Scan for the cell matching the given text and deliver its [x, y] coordinate at center. 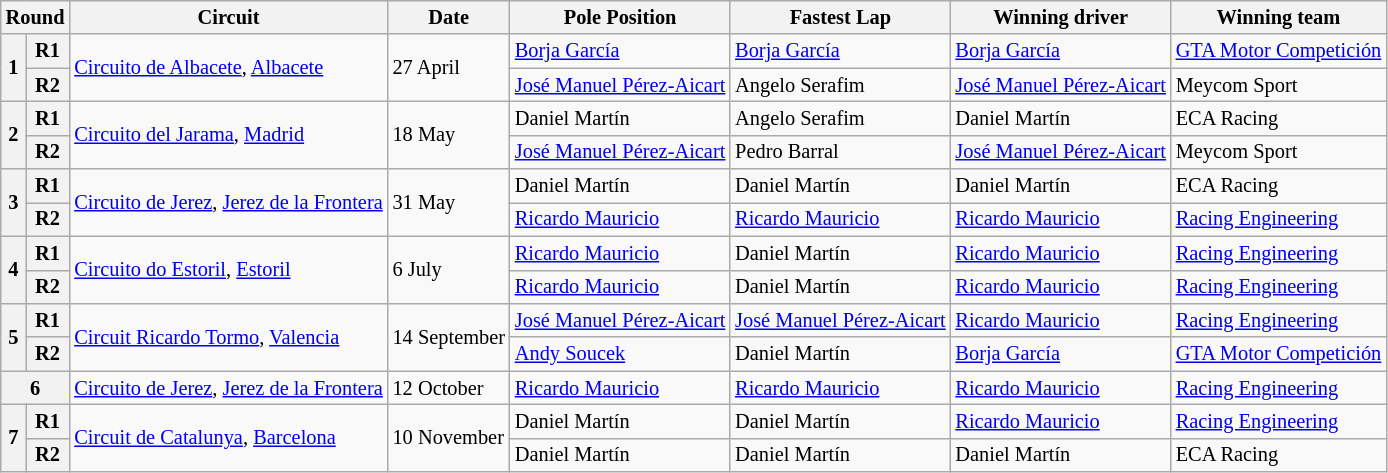
18 May [449, 134]
Winning team [1278, 17]
31 May [449, 202]
6 [36, 388]
Andy Soucek [620, 354]
Round [36, 17]
2 [14, 134]
10 November [449, 438]
Winning driver [1061, 17]
3 [14, 202]
Circuit [228, 17]
27 April [449, 68]
14 September [449, 336]
4 [14, 270]
Pedro Barral [840, 152]
Circuit Ricardo Tormo, Valencia [228, 336]
6 July [449, 270]
Pole Position [620, 17]
5 [14, 336]
Circuito de Albacete, Albacete [228, 68]
1 [14, 68]
Circuit de Catalunya, Barcelona [228, 438]
7 [14, 438]
Circuito do Estoril, Estoril [228, 270]
Fastest Lap [840, 17]
Circuito del Jarama, Madrid [228, 134]
12 October [449, 388]
Date [449, 17]
